Return (X, Y) of the center of cell containing provided text 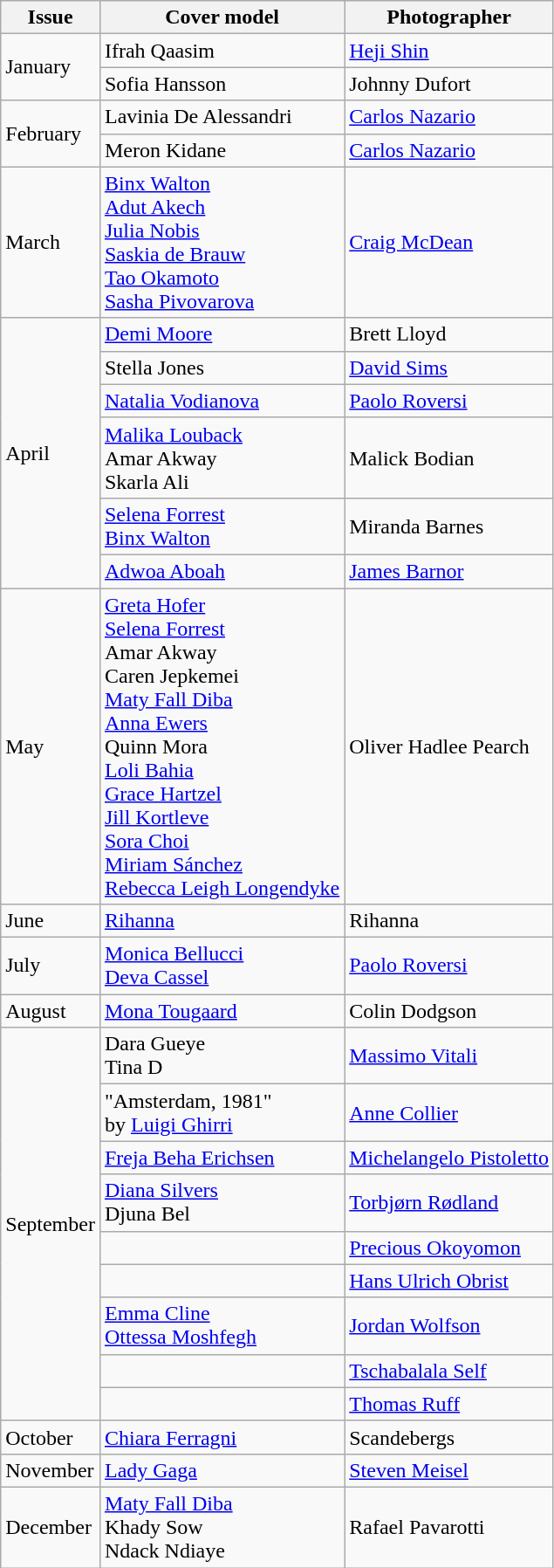
James Barnor (449, 571)
Sofia Hansson (222, 84)
Malick Bodian (449, 457)
Meron Kidane (222, 150)
Diana Silvers Djuna Bel (222, 1203)
Binx Walton Adut Akech Julia Nobis Saskia de Brauw Tao Okamoto Sasha Pivovarova (222, 243)
Maty Fall Diba Khady Sow Ndack Ndiaye (222, 1527)
Freja Beha Erichsen (222, 1158)
Thomas Ruff (449, 1404)
Oliver Hadlee Pearch (449, 746)
Selena Forrest Binx Walton (222, 526)
Craig McDean (449, 243)
September (51, 1224)
Dara Gueye Tina D (222, 1056)
Photographer (449, 17)
Adwoa Aboah (222, 571)
July (51, 966)
April (51, 452)
Monica Bellucci Deva Cassel (222, 966)
Stella Jones (222, 368)
David Sims (449, 368)
Chiara Ferragni (222, 1437)
Colin Dodgson (449, 1011)
Malika Louback Amar Akway Skarla Ali (222, 457)
Lady Gaga (222, 1470)
Tschabalala Self (449, 1371)
Jordan Wolfson (449, 1325)
June (51, 921)
Precious Okoyomon (449, 1248)
August (51, 1011)
Anne Collier (449, 1112)
"Amsterdam, 1981" by Luigi Ghirri (222, 1112)
December (51, 1527)
Cover model (222, 17)
Rafael Pavarotti (449, 1527)
May (51, 746)
Demi Moore (222, 334)
Natalia Vodianova (222, 401)
Brett Lloyd (449, 334)
January (51, 67)
Massimo Vitali (449, 1056)
November (51, 1470)
Hans Ulrich Obrist (449, 1281)
Johnny Dufort (449, 84)
March (51, 243)
Lavinia De Alessandri (222, 117)
Miranda Barnes (449, 526)
Issue (51, 17)
Emma Cline Ottessa Moshfegh (222, 1325)
February (51, 134)
Ifrah Qaasim (222, 51)
Torbjørn Rødland (449, 1203)
Michelangelo Pistoletto (449, 1158)
Steven Meisel (449, 1470)
October (51, 1437)
Scandebergs (449, 1437)
Mona Tougaard (222, 1011)
Heji Shin (449, 51)
